Locate the cell with the specified text and output its (X, Y) center coordinate. 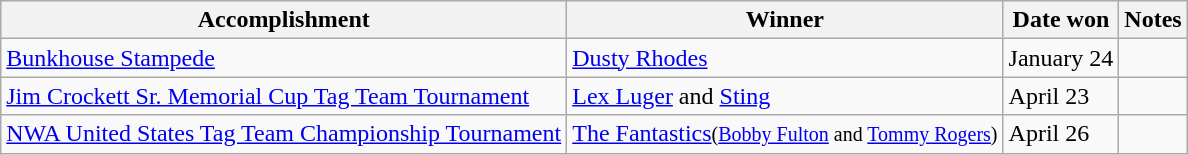
Date won (1061, 20)
April 23 (1061, 96)
Lex Luger and Sting (785, 96)
Bunkhouse Stampede (284, 58)
January 24 (1061, 58)
Winner (785, 20)
Dusty Rhodes (785, 58)
Accomplishment (284, 20)
April 26 (1061, 134)
The Fantastics(Bobby Fulton and Tommy Rogers) (785, 134)
Jim Crockett Sr. Memorial Cup Tag Team Tournament (284, 96)
Notes (1153, 20)
NWA United States Tag Team Championship Tournament (284, 134)
